Output the (x, y) coordinate of the center of the cell containing the given text.  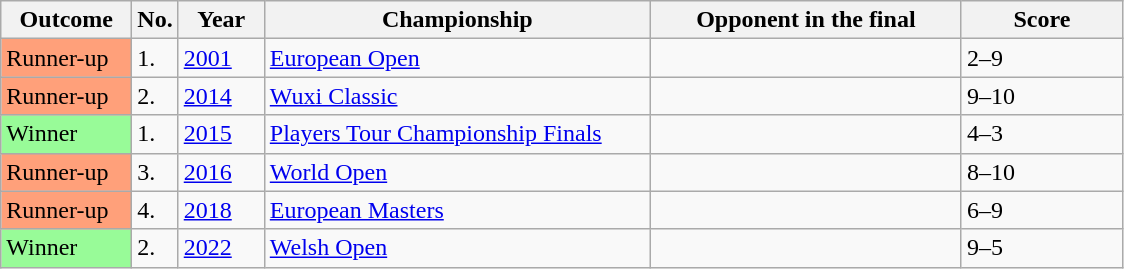
9–10 (1042, 96)
2016 (221, 172)
4. (155, 210)
2–9 (1042, 58)
Opponent in the final (806, 20)
9–5 (1042, 248)
Wuxi Classic (457, 96)
6–9 (1042, 210)
2022 (221, 248)
Welsh Open (457, 248)
Outcome (66, 20)
2001 (221, 58)
8–10 (1042, 172)
4–3 (1042, 134)
3. (155, 172)
Championship (457, 20)
Score (1042, 20)
2018 (221, 210)
European Masters (457, 210)
European Open (457, 58)
2014 (221, 96)
2015 (221, 134)
Year (221, 20)
No. (155, 20)
World Open (457, 172)
Players Tour Championship Finals (457, 134)
